Return (X, Y) of the center of cell containing provided text 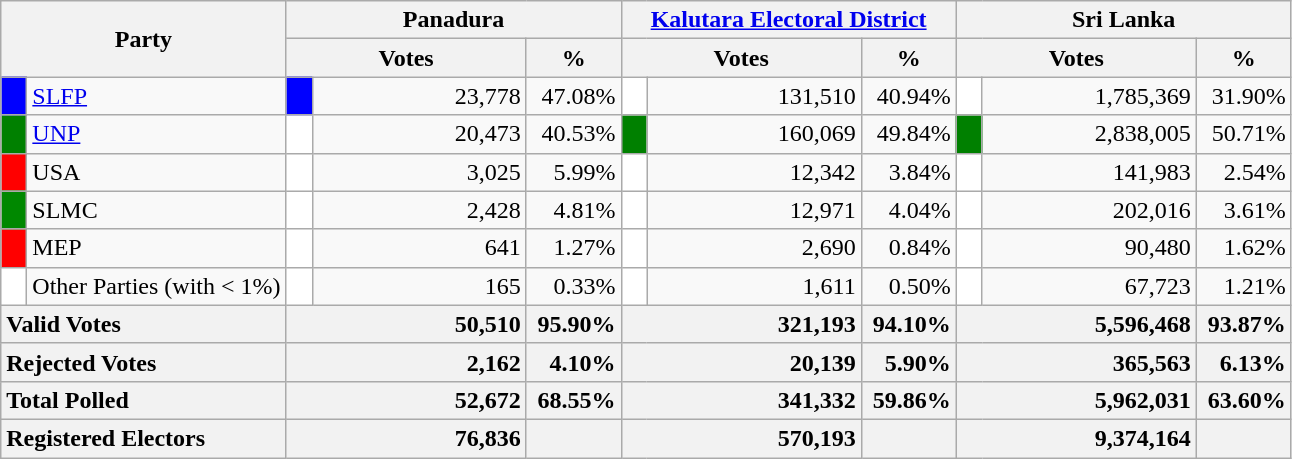
202,016 (1089, 210)
93.87% (1244, 324)
68.55% (574, 400)
6.13% (1244, 362)
67,723 (1089, 286)
Kalutara Electoral District (788, 20)
0.33% (574, 286)
160,069 (754, 134)
2.54% (1244, 172)
4.04% (908, 210)
2,838,005 (1089, 134)
1.62% (1244, 248)
365,563 (1076, 362)
4.81% (574, 210)
1.27% (574, 248)
165 (419, 286)
90,480 (1089, 248)
141,983 (1089, 172)
Valid Votes (144, 324)
SLFP (156, 96)
50.71% (1244, 134)
Sri Lanka (1124, 20)
5,962,031 (1076, 400)
1.21% (1244, 286)
1,611 (754, 286)
USA (156, 172)
UNP (156, 134)
52,672 (406, 400)
Rejected Votes (144, 362)
4.10% (574, 362)
1,785,369 (1089, 96)
20,473 (419, 134)
5,596,468 (1076, 324)
2,162 (406, 362)
Party (144, 39)
641 (419, 248)
63.60% (1244, 400)
40.53% (574, 134)
23,778 (419, 96)
MEP (156, 248)
95.90% (574, 324)
50,510 (406, 324)
0.84% (908, 248)
12,342 (754, 172)
49.84% (908, 134)
Panadura (454, 20)
9,374,164 (1076, 438)
131,510 (754, 96)
12,971 (754, 210)
2,690 (754, 248)
47.08% (574, 96)
3.84% (908, 172)
341,332 (741, 400)
321,193 (741, 324)
0.50% (908, 286)
3,025 (419, 172)
20,139 (741, 362)
40.94% (908, 96)
SLMC (156, 210)
59.86% (908, 400)
5.90% (908, 362)
Registered Electors (144, 438)
5.99% (574, 172)
76,836 (406, 438)
Other Parties (with < 1%) (156, 286)
31.90% (1244, 96)
94.10% (908, 324)
570,193 (741, 438)
3.61% (1244, 210)
2,428 (419, 210)
Total Polled (144, 400)
